Capture the cell that displays the provided text and extract its (x, y) central coordinate. 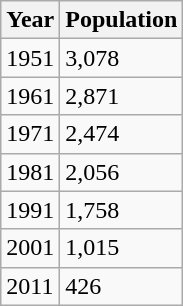
1981 (30, 172)
2,871 (122, 96)
Population (122, 20)
1,015 (122, 248)
1971 (30, 134)
2011 (30, 286)
1991 (30, 210)
Year (30, 20)
2,056 (122, 172)
1951 (30, 58)
1,758 (122, 210)
2,474 (122, 134)
1961 (30, 96)
426 (122, 286)
2001 (30, 248)
3,078 (122, 58)
